Find where the given text appears and provide that cell's center as (X, Y) coordinate. 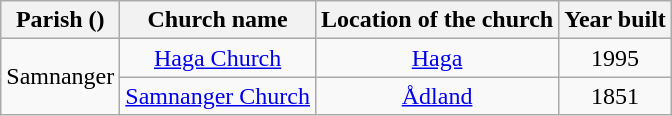
1995 (616, 58)
Church name (218, 20)
Ådland (436, 96)
Samnanger (60, 77)
Haga Church (218, 58)
1851 (616, 96)
Haga (436, 58)
Samnanger Church (218, 96)
Parish () (60, 20)
Year built (616, 20)
Location of the church (436, 20)
